Determine the [x, y] coordinate at the center of the cell enclosing the given text.  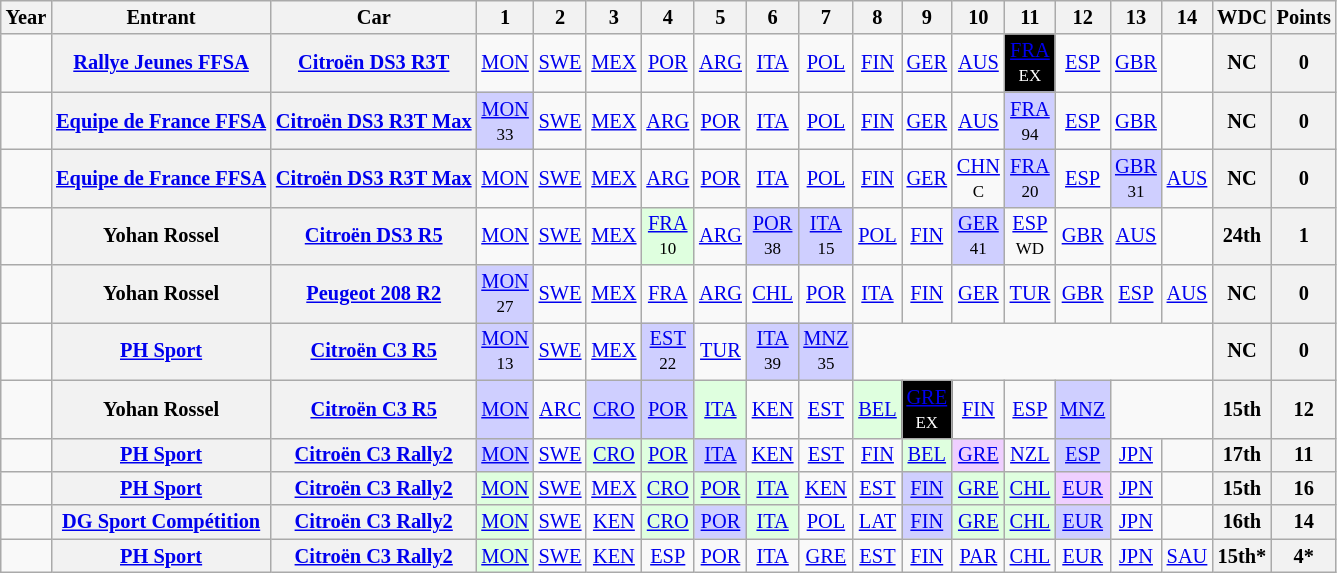
GREEX [927, 409]
CHNC [978, 178]
9 [927, 17]
6 [773, 17]
LAT [877, 522]
Entrant [161, 17]
17th [1242, 455]
Year [26, 17]
4* [1304, 556]
FRA20 [1030, 178]
Citroën DS3 R5 [374, 236]
Rallye Jeunes FFSA [161, 63]
WDC [1242, 17]
MNZ [1082, 409]
15th* [1242, 556]
MON33 [504, 121]
8 [877, 17]
MON13 [504, 351]
SAU [1187, 556]
ITA15 [826, 236]
Peugeot 208 R2 [374, 294]
13 [1136, 17]
Car [374, 17]
ARC [560, 409]
7 [826, 17]
DG Sport Compétition [161, 522]
3 [614, 17]
PAR [978, 556]
MNZ35 [826, 351]
FRAEX [1030, 63]
ESPWD [1030, 236]
EST22 [668, 351]
24th [1242, 236]
FRA94 [1030, 121]
10 [978, 17]
5 [720, 17]
ITA39 [773, 351]
Points [1304, 17]
GBR31 [1136, 178]
FRA [668, 294]
NZL [1030, 455]
GER41 [978, 236]
POR38 [773, 236]
16th [1242, 522]
2 [560, 17]
16 [1304, 488]
Citroën DS3 R3T [374, 63]
4 [668, 17]
MON27 [504, 294]
FRA10 [668, 236]
